From the cell containing the given text, extract its center point as [x, y] coordinate. 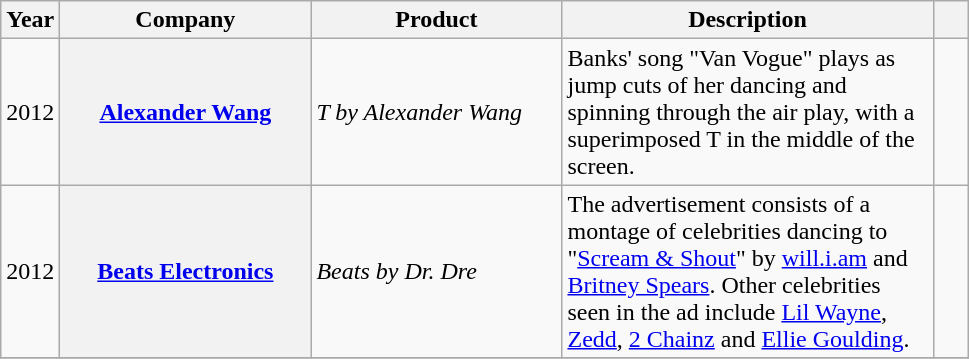
Description [748, 20]
T by Alexander Wang [436, 112]
Banks' song "Van Vogue" plays as jump cuts of her dancing and spinning through the air play, with a superimposed T in the middle of the screen. [748, 112]
Year [30, 20]
Beats by Dr. Dre [436, 272]
Beats Electronics [186, 272]
Product [436, 20]
Alexander Wang [186, 112]
Company [186, 20]
